Output the (X, Y) coordinate of the center of the cell containing the given text.  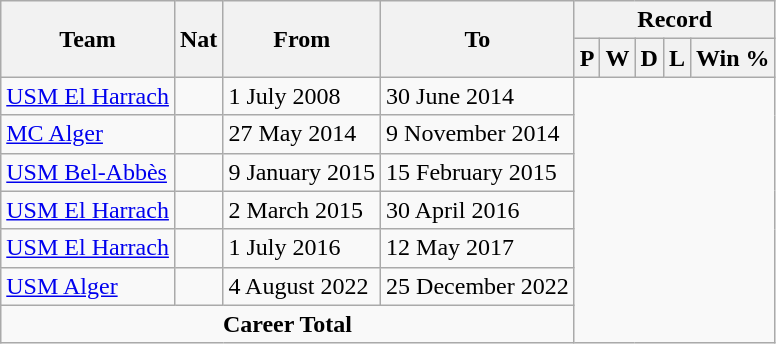
USM Alger (88, 286)
From (302, 39)
27 May 2014 (302, 134)
To (478, 39)
Nat (198, 39)
Career Total (288, 324)
USM Bel-Abbès (88, 172)
Win % (732, 58)
9 November 2014 (478, 134)
25 December 2022 (478, 286)
D (649, 58)
12 May 2017 (478, 248)
15 February 2015 (478, 172)
W (618, 58)
30 April 2016 (478, 210)
Record (674, 20)
2 March 2015 (302, 210)
L (676, 58)
P (587, 58)
4 August 2022 (302, 286)
9 January 2015 (302, 172)
1 July 2008 (302, 96)
Team (88, 39)
MC Alger (88, 134)
30 June 2014 (478, 96)
1 July 2016 (302, 248)
